Determine the [x, y] coordinate at the center of the cell enclosing the given text.  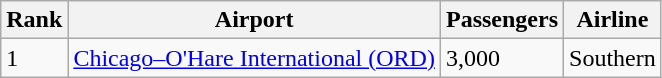
Rank [34, 20]
Airline [613, 20]
3,000 [502, 58]
Southern [613, 58]
Chicago–O'Hare International (ORD) [254, 58]
Passengers [502, 20]
Airport [254, 20]
1 [34, 58]
